Capture the cell that displays the provided text and extract its (X, Y) central coordinate. 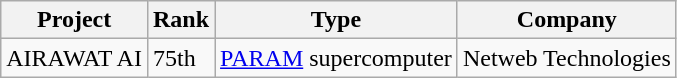
Project (74, 20)
Rank (180, 20)
PARAM supercomputer (336, 58)
Netweb Technologies (566, 58)
AIRAWAT AI (74, 58)
75th (180, 58)
Type (336, 20)
Company (566, 20)
